Detect which cell encompasses the target text, then output its [X, Y] center coordinate. 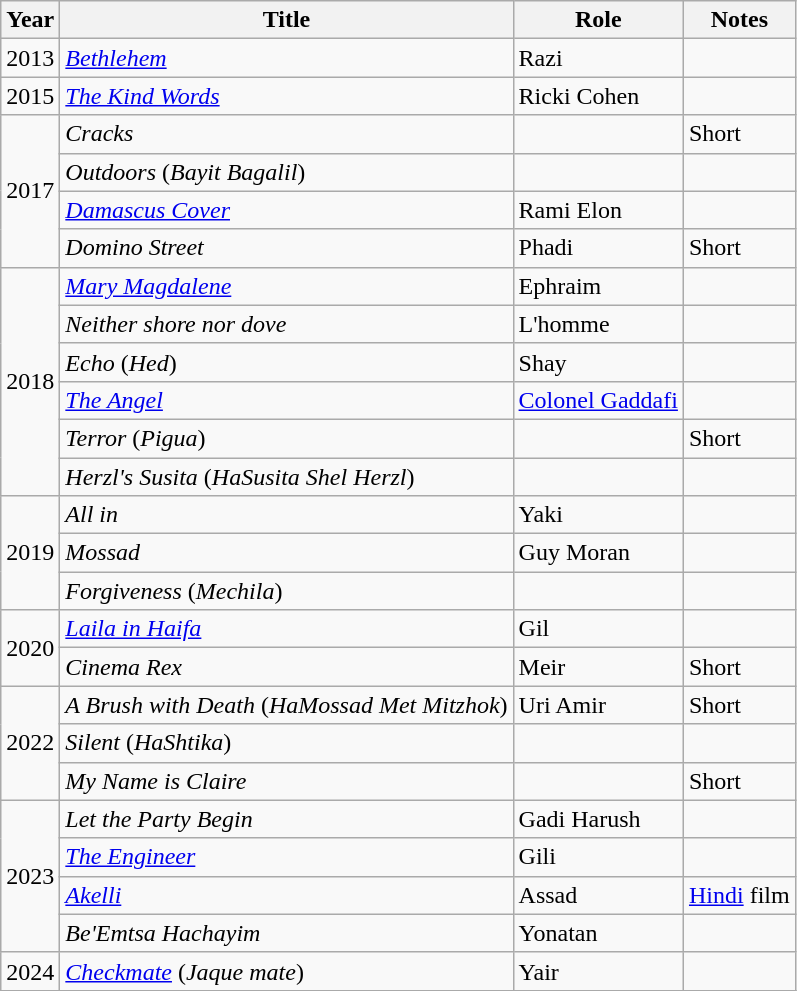
2024 [30, 971]
Rami Elon [598, 210]
L'homme [598, 324]
Let the Party Begin [286, 819]
Bethlehem [286, 58]
Notes [739, 20]
Hindi film [739, 895]
2018 [30, 381]
Ricki Cohen [598, 96]
Guy Moran [598, 553]
Role [598, 20]
Yair [598, 971]
Mary Magdalene [286, 286]
My Name is Claire [286, 781]
A Brush with Death (HaMossad Met Mitzhok) [286, 705]
2020 [30, 648]
Yonatan [598, 933]
2015 [30, 96]
Title [286, 20]
Damascus Cover [286, 210]
Silent (HaShtika) [286, 743]
Razi [598, 58]
All in [286, 515]
Ephraim [598, 286]
Gadi Harush [598, 819]
2022 [30, 743]
Be'Emtsa Hachayim [286, 933]
Phadi [598, 248]
Domino Street [286, 248]
Colonel Gaddafi [598, 400]
Mossad [286, 553]
Assad [598, 895]
Terror (Pigua) [286, 438]
Gili [598, 857]
The Engineer [286, 857]
Neither shore nor dove [286, 324]
2019 [30, 553]
Cinema Rex [286, 667]
2013 [30, 58]
Cracks [286, 134]
Outdoors (Bayit Bagalil) [286, 172]
Checkmate (Jaque mate) [286, 971]
Forgiveness (Mechila) [286, 591]
Year [30, 20]
Herzl's Susita (HaSusita Shel Herzl) [286, 477]
Shay [598, 362]
Akelli [286, 895]
Laila in Haifa [286, 629]
The Angel [286, 400]
Echo (Hed) [286, 362]
Gil [598, 629]
Uri Amir [598, 705]
2017 [30, 191]
Yaki [598, 515]
2023 [30, 876]
Meir [598, 667]
The Kind Words [286, 96]
